Pinpoint the cell where the given text exists, returning its [x, y] midpoint coordinate. 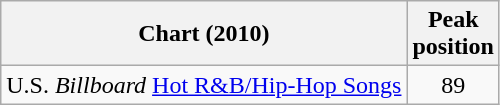
Chart (2010) [204, 34]
U.S. Billboard Hot R&B/Hip-Hop Songs [204, 85]
89 [453, 85]
Peakposition [453, 34]
